Extract the [X, Y] coordinate from the center of the cell holding the provided text.  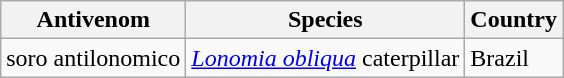
Species [326, 20]
Antivenom [94, 20]
soro antilonomico [94, 58]
Lonomia obliqua caterpillar [326, 58]
Country [514, 20]
Brazil [514, 58]
